Return [X, Y] of the center of cell containing provided text 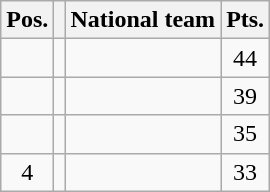
National team [143, 20]
44 [246, 58]
39 [246, 96]
Pts. [246, 20]
33 [246, 172]
4 [28, 172]
Pos. [28, 20]
35 [246, 134]
